Search for the cell housing the specified text and yield its [x, y] center coordinate. 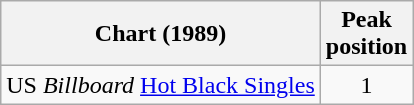
Peakposition [366, 34]
1 [366, 85]
US Billboard Hot Black Singles [161, 85]
Chart (1989) [161, 34]
